For the text-containing cell, return its midpoint in (x, y) coordinate format. 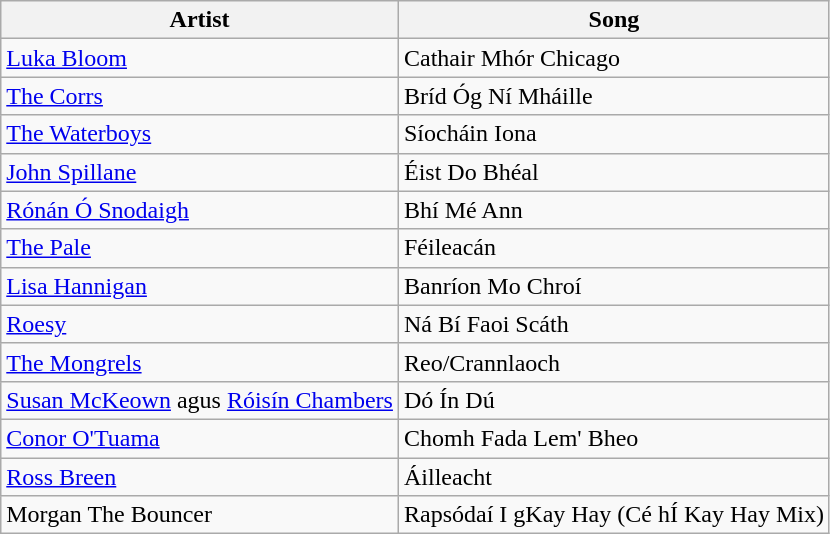
Chomh Fada Lem' Bheo (614, 438)
John Spillane (200, 172)
Artist (200, 20)
Cathair Mhór Chicago (614, 58)
The Corrs (200, 96)
The Waterboys (200, 134)
Morgan The Bouncer (200, 515)
Luka Bloom (200, 58)
Reo/Crannlaoch (614, 362)
Banríon Mo Chroí (614, 286)
Áilleacht (614, 477)
The Pale (200, 248)
Féileacán (614, 248)
Rapsódaí I gKay Hay (Cé hÍ Kay Hay Mix) (614, 515)
Bhí Mé Ann (614, 210)
Rónán Ó Snodaigh (200, 210)
Susan McKeown agus Róisín Chambers (200, 400)
Éist Do Bhéal (614, 172)
Síocháin Iona (614, 134)
Lisa Hannigan (200, 286)
Dó Ín Dú (614, 400)
Song (614, 20)
Ná Bí Faoi Scáth (614, 324)
Conor O'Tuama (200, 438)
Roesy (200, 324)
The Mongrels (200, 362)
Ross Breen (200, 477)
Bríd Óg Ní Mháille (614, 96)
